Provide the [x, y] coordinate of the cell's center where the given text is located.  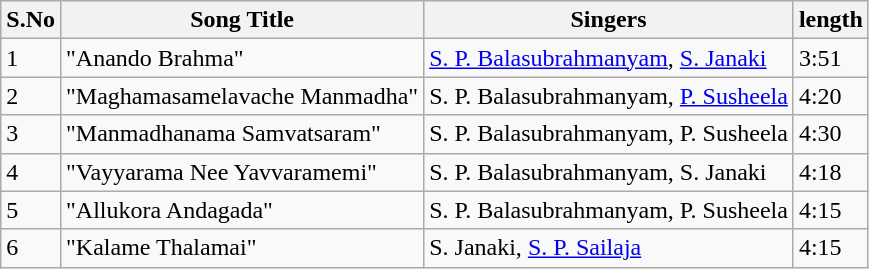
S.No [31, 20]
"Anando Brahma" [242, 58]
2 [31, 96]
3:51 [830, 58]
S. Janaki, S. P. Sailaja [609, 248]
5 [31, 210]
Singers [609, 20]
length [830, 20]
"Kalame Thalamai" [242, 248]
1 [31, 58]
4 [31, 172]
4:30 [830, 134]
4:20 [830, 96]
"Maghamasamelavache Manmadha" [242, 96]
3 [31, 134]
"Vayyarama Nee Yavvaramemi" [242, 172]
"Allukora Andagada" [242, 210]
Song Title [242, 20]
4:18 [830, 172]
6 [31, 248]
"Manmadhanama Samvatsaram" [242, 134]
